Identify which cell holds the provided text, then report its [x, y] central coordinate. 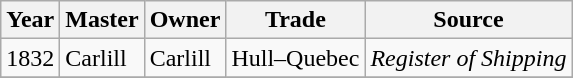
Source [468, 20]
Trade [296, 20]
Register of Shipping [468, 58]
1832 [30, 58]
Owner [185, 20]
Year [30, 20]
Hull–Quebec [296, 58]
Master [102, 20]
